Identify which cell holds the provided text, then report its [x, y] central coordinate. 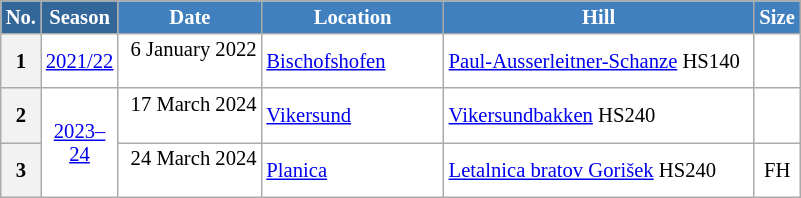
Location [352, 16]
Vikersund [352, 116]
Season [80, 16]
No. [21, 16]
24 March 2024 [190, 170]
Letalnica bratov Gorišek HS240 [599, 170]
Paul-Ausserleitner-Schanze HS140 [599, 60]
1 [21, 60]
FH [776, 170]
Size [776, 16]
6 January 2022 [190, 60]
2023–24 [80, 143]
Hill [599, 16]
3 [21, 170]
2 [21, 116]
Bischofshofen [352, 60]
Vikersundbakken HS240 [599, 116]
17 March 2024 [190, 116]
Date [190, 16]
2021/22 [80, 60]
Planica [352, 170]
